Identify which cell holds the provided text, then report its [x, y] central coordinate. 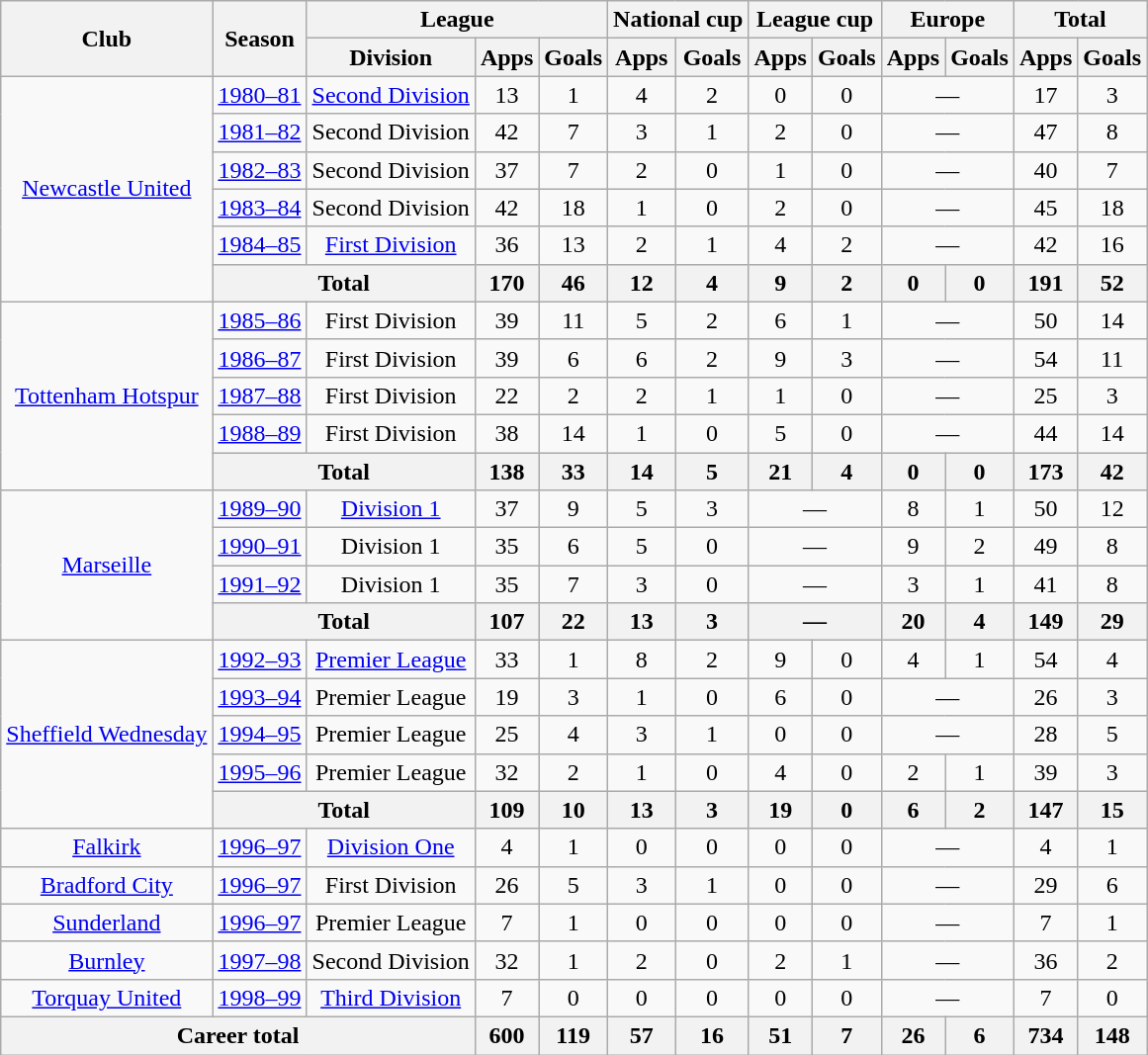
1997–98 [259, 960]
1989–90 [259, 509]
109 [506, 810]
Tottenham Hotspur [107, 396]
45 [1045, 208]
National cup [678, 20]
600 [506, 1035]
10 [574, 810]
1992–93 [259, 659]
Torquay United [107, 998]
Division One [391, 847]
17 [1045, 95]
1986–87 [259, 358]
League cup [815, 20]
149 [1045, 622]
21 [780, 472]
1988–89 [259, 433]
57 [642, 1035]
170 [506, 283]
Europe [947, 20]
League [457, 20]
51 [780, 1035]
1984–85 [259, 245]
Division [391, 57]
Sunderland [107, 923]
1991–92 [259, 584]
47 [1045, 132]
Career total [238, 1035]
173 [1045, 472]
46 [574, 283]
Season [259, 39]
1985–86 [259, 320]
Marseille [107, 566]
Burnley [107, 960]
1998–99 [259, 998]
1994–95 [259, 735]
1995–96 [259, 772]
44 [1045, 433]
1982–83 [259, 170]
1981–82 [259, 132]
1983–84 [259, 208]
1987–88 [259, 396]
107 [506, 622]
147 [1045, 810]
28 [1045, 735]
Sheffield Wednesday [107, 735]
Bradford City [107, 885]
20 [913, 622]
734 [1045, 1035]
Falkirk [107, 847]
1980–81 [259, 95]
191 [1045, 283]
52 [1112, 283]
Third Division [391, 998]
119 [574, 1035]
41 [1045, 584]
1993–94 [259, 697]
38 [506, 433]
148 [1112, 1035]
Newcastle United [107, 189]
49 [1045, 547]
1990–91 [259, 547]
40 [1045, 170]
15 [1112, 810]
138 [506, 472]
Club [107, 39]
